Provide the (x, y) coordinate of the cell's center where the given text is located.  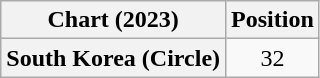
Position (273, 20)
32 (273, 58)
Chart (2023) (114, 20)
South Korea (Circle) (114, 58)
